Search for the cell housing the specified text and yield its (x, y) center coordinate. 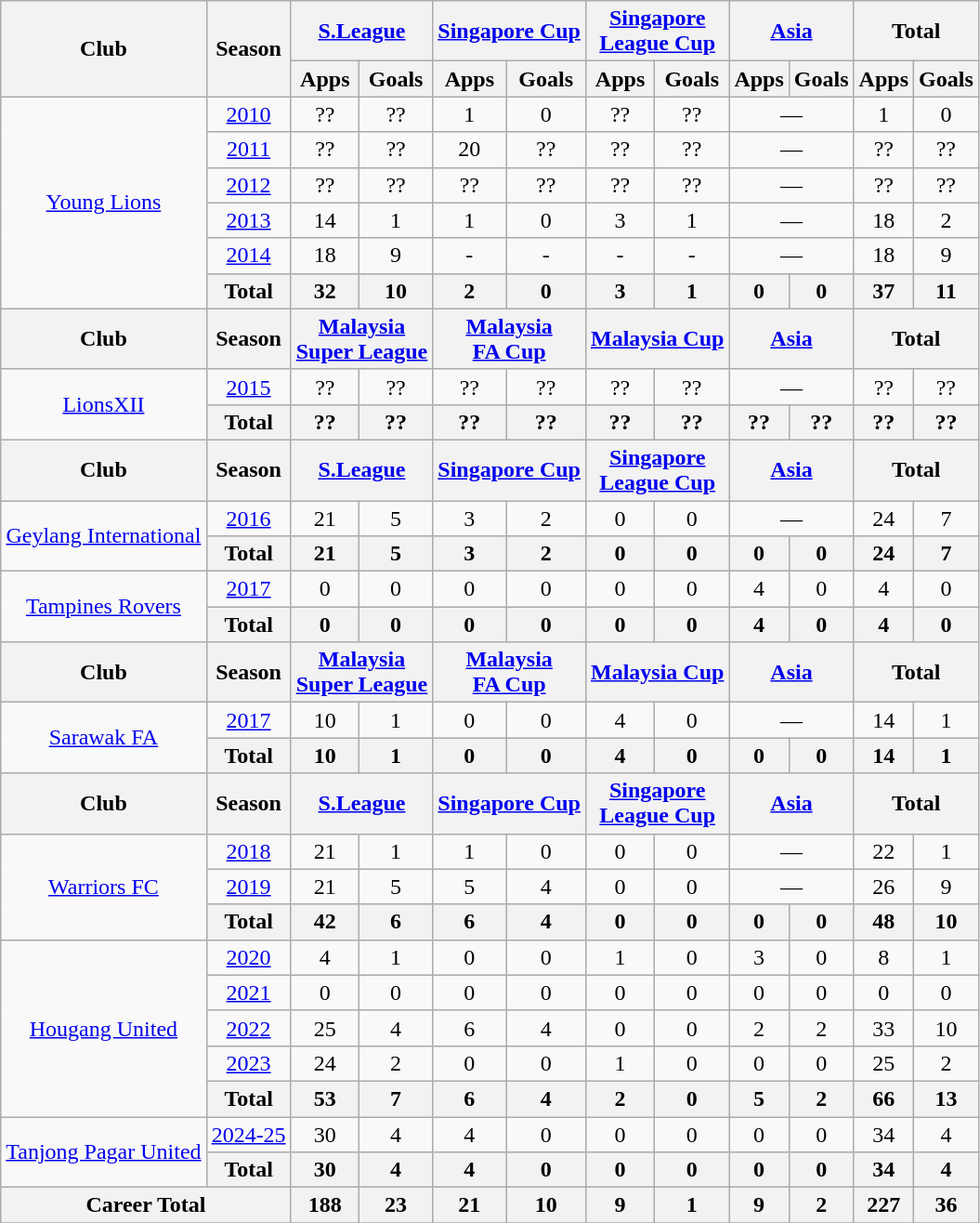
53 (325, 1098)
2011 (249, 150)
2010 (249, 114)
42 (325, 922)
37 (883, 291)
33 (883, 1028)
36 (947, 1205)
66 (883, 1098)
188 (325, 1205)
Geylang International (104, 535)
Warriors FC (104, 887)
32 (325, 291)
2020 (249, 957)
Tampines Rovers (104, 607)
Young Lions (104, 203)
2021 (249, 993)
LionsXII (104, 404)
2015 (249, 387)
48 (883, 922)
23 (396, 1205)
11 (947, 291)
227 (883, 1205)
2018 (249, 851)
22 (883, 851)
Tanjong Pagar United (104, 1152)
2013 (249, 220)
2022 (249, 1028)
20 (470, 150)
2014 (249, 256)
2023 (249, 1063)
8 (883, 957)
Sarawak FA (104, 738)
Hougang United (104, 1028)
26 (883, 887)
2024-25 (249, 1135)
13 (947, 1098)
2016 (249, 518)
Career Total (146, 1205)
2012 (249, 185)
2019 (249, 887)
